Identify which cell holds the provided text, then report its [X, Y] central coordinate. 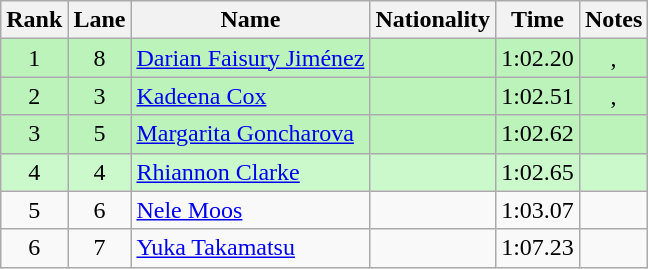
1:02.20 [538, 58]
Rhiannon Clarke [250, 172]
Darian Faisury Jiménez [250, 58]
Name [250, 20]
1:02.62 [538, 134]
Rank [34, 20]
Time [538, 20]
Notes [613, 20]
Nationality [433, 20]
7 [100, 248]
Lane [100, 20]
1:02.51 [538, 96]
2 [34, 96]
8 [100, 58]
1:07.23 [538, 248]
Kadeena Cox [250, 96]
Yuka Takamatsu [250, 248]
1:02.65 [538, 172]
1:03.07 [538, 210]
1 [34, 58]
Nele Moos [250, 210]
Margarita Goncharova [250, 134]
